From the cell containing the given text, extract its center point as [x, y] coordinate. 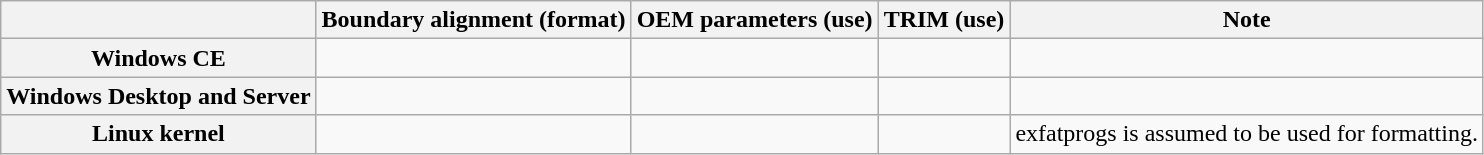
Boundary alignment (format) [474, 20]
Linux kernel [158, 134]
Windows CE [158, 58]
exfatprogs is assumed to be used for formatting. [1247, 134]
OEM parameters (use) [754, 20]
Note [1247, 20]
TRIM (use) [944, 20]
Windows Desktop and Server [158, 96]
